From the cell containing the given text, extract its center point as [x, y] coordinate. 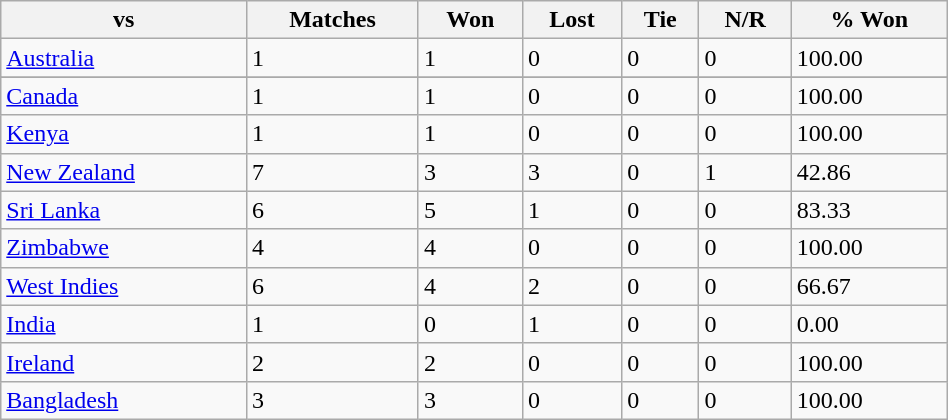
Sri Lanka [124, 210]
7 [332, 172]
Kenya [124, 134]
West Indies [124, 286]
Lost [572, 20]
% Won [869, 20]
Ireland [124, 362]
Canada [124, 96]
Tie [660, 20]
N/R [745, 20]
0.00 [869, 324]
Australia [124, 58]
Zimbabwe [124, 248]
42.86 [869, 172]
Bangladesh [124, 400]
New Zealand [124, 172]
Matches [332, 20]
India [124, 324]
vs [124, 20]
83.33 [869, 210]
5 [470, 210]
66.67 [869, 286]
Won [470, 20]
